Scan for the cell matching the given text and deliver its [x, y] coordinate at center. 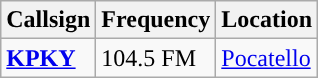
104.5 FM [156, 58]
Frequency [156, 20]
Callsign [48, 20]
Pocatello [267, 58]
Location [267, 20]
KPKY [48, 58]
